Extract the [X, Y] coordinate from the center of the cell holding the provided text.  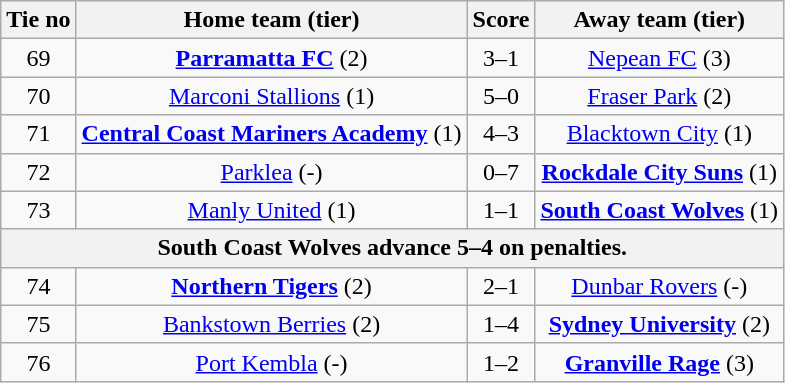
Blacktown City (1) [660, 134]
South Coast Wolves advance 5–4 on penalties. [392, 248]
3–1 [501, 58]
71 [38, 134]
Fraser Park (2) [660, 96]
76 [38, 362]
73 [38, 210]
4–3 [501, 134]
Marconi Stallions (1) [272, 96]
Port Kembla (-) [272, 362]
Northern Tigers (2) [272, 286]
Sydney University (2) [660, 324]
72 [38, 172]
0–7 [501, 172]
Parramatta FC (2) [272, 58]
5–0 [501, 96]
Away team (tier) [660, 20]
Manly United (1) [272, 210]
Central Coast Mariners Academy (1) [272, 134]
South Coast Wolves (1) [660, 210]
Dunbar Rovers (-) [660, 286]
74 [38, 286]
Score [501, 20]
Parklea (-) [272, 172]
Nepean FC (3) [660, 58]
1–2 [501, 362]
70 [38, 96]
Tie no [38, 20]
1–1 [501, 210]
69 [38, 58]
Bankstown Berries (2) [272, 324]
Home team (tier) [272, 20]
75 [38, 324]
1–4 [501, 324]
Granville Rage (3) [660, 362]
Rockdale City Suns (1) [660, 172]
2–1 [501, 286]
